Determine the [X, Y] coordinate at the center of the cell enclosing the given text.  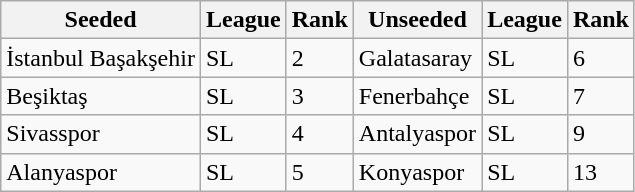
Konyaspor [417, 172]
Seeded [101, 20]
Alanyaspor [101, 172]
4 [320, 134]
5 [320, 172]
Galatasaray [417, 58]
Unseeded [417, 20]
Fenerbahçe [417, 96]
Antalyaspor [417, 134]
İstanbul Başakşehir [101, 58]
Sivasspor [101, 134]
2 [320, 58]
6 [600, 58]
3 [320, 96]
13 [600, 172]
7 [600, 96]
Beşiktaş [101, 96]
9 [600, 134]
